Locate the cell with the specified text and output its (x, y) center coordinate. 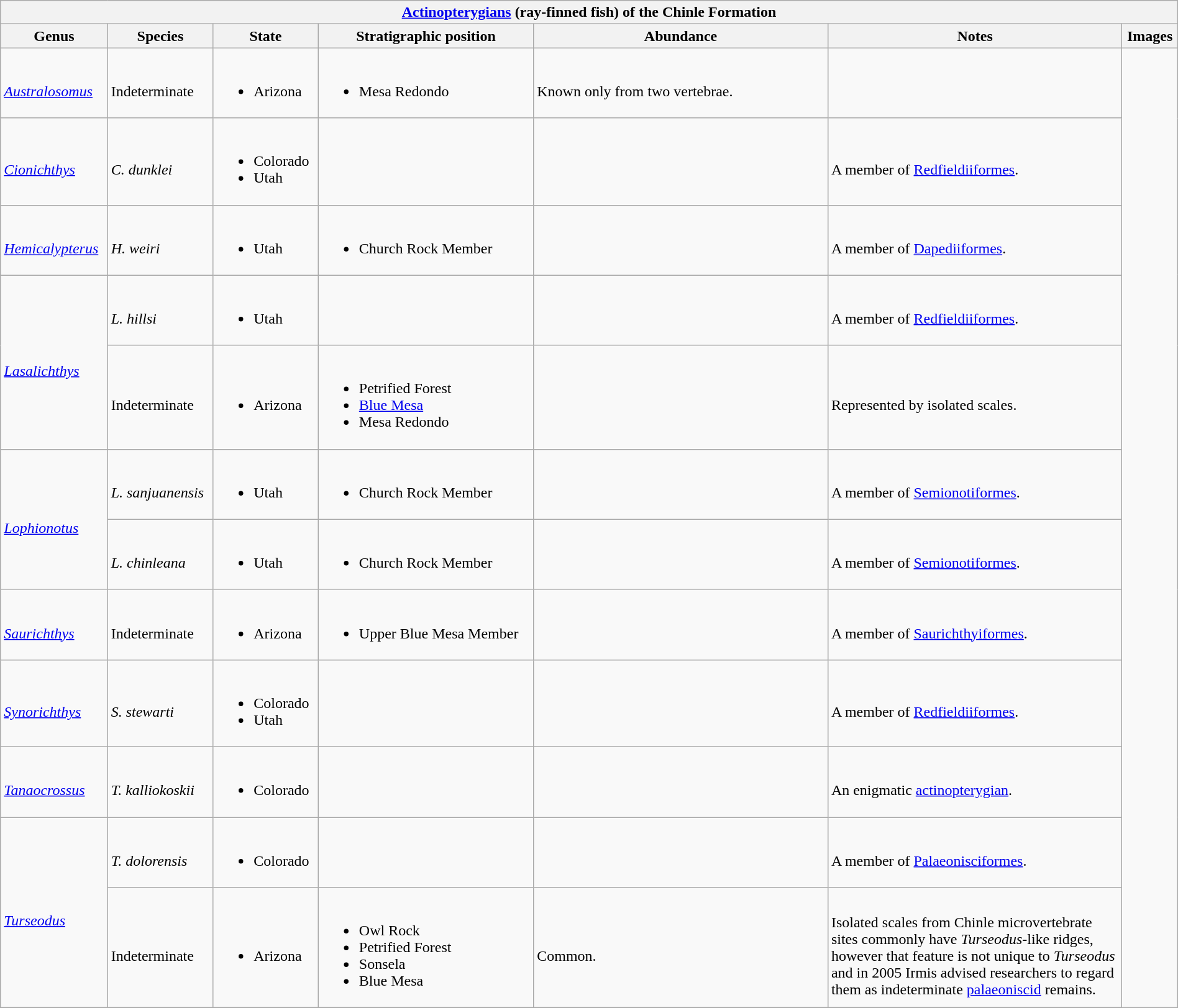
Lophionotus (54, 519)
Petrified ForestBlue MesaMesa Redondo (426, 397)
Saurichthys (54, 625)
An enigmatic actinopterygian. (975, 781)
Genus (54, 36)
Hemicalypterus (54, 240)
T. dolorensis (160, 852)
H. weiri (160, 240)
Upper Blue Mesa Member (426, 625)
S. stewarti (160, 703)
Actinopterygians (ray-finned fish) of the Chinle Formation (589, 12)
Tanaocrossus (54, 781)
L. hillsi (160, 311)
Lasalichthys (54, 362)
Synorichthys (54, 703)
Stratigraphic position (426, 36)
Common. (681, 948)
Represented by isolated scales. (975, 397)
Notes (975, 36)
State (266, 36)
T. kalliokoskii (160, 781)
Mesa Redondo (426, 83)
L. chinleana (160, 554)
Australosomus (54, 83)
L. sanjuanensis (160, 484)
A member of Dapediiformes. (975, 240)
Images (1149, 36)
Species (160, 36)
A member of Palaeonisciformes. (975, 852)
A member of Saurichthyiformes. (975, 625)
Known only from two vertebrae. (681, 83)
Owl RockPetrified ForestSonselaBlue Mesa (426, 948)
C. dunklei (160, 161)
Abundance (681, 36)
Cionichthys (54, 161)
Turseodus (54, 913)
